Determine the (x, y) coordinate at the center of the cell enclosing the given text.  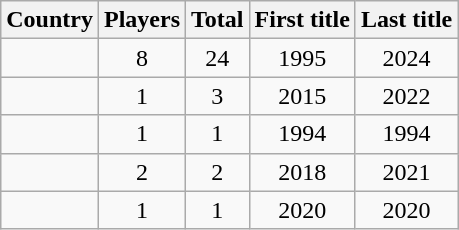
2015 (302, 96)
2018 (302, 172)
2024 (406, 58)
Players (142, 20)
Last title (406, 20)
2021 (406, 172)
Country (50, 20)
3 (218, 96)
Total (218, 20)
1995 (302, 58)
8 (142, 58)
First title (302, 20)
24 (218, 58)
2022 (406, 96)
